Return [x, y] of the center of cell containing provided text 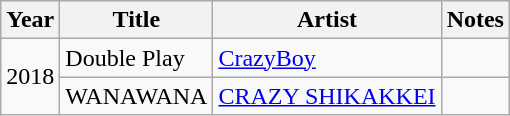
Double Play [136, 58]
Year [30, 20]
CRAZY SHIKAKKEI [327, 96]
2018 [30, 77]
WANAWANA [136, 96]
CrazyBoy [327, 58]
Notes [475, 20]
Title [136, 20]
Artist [327, 20]
